Identify which cell holds the provided text, then report its [x, y] central coordinate. 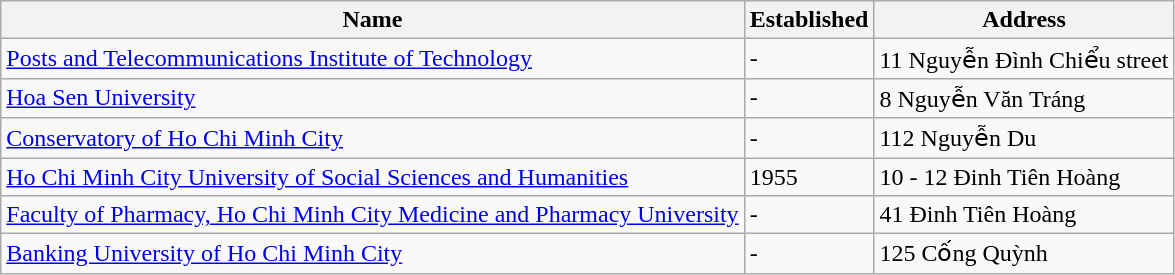
125 Cống Quỳnh [1024, 254]
Ho Chi Minh City University of Social Sciences and Humanities [372, 177]
Conservatory of Ho Chi Minh City [372, 138]
Hoa Sen University [372, 98]
10 - 12 Đinh Tiên Hoàng [1024, 177]
Posts and Telecommunications Institute of Technology [372, 59]
1955 [809, 177]
Banking University of Ho Chi Minh City [372, 254]
8 Nguyễn Văn Tráng [1024, 98]
Address [1024, 20]
112 Nguyễn Du [1024, 138]
41 Đinh Tiên Hoàng [1024, 215]
Faculty of Pharmacy, Ho Chi Minh City Medicine and Pharmacy University [372, 215]
11 Nguyễn Đình Chiểu street [1024, 59]
Established [809, 20]
Name [372, 20]
